Locate the cell with the specified text and output its [X, Y] center coordinate. 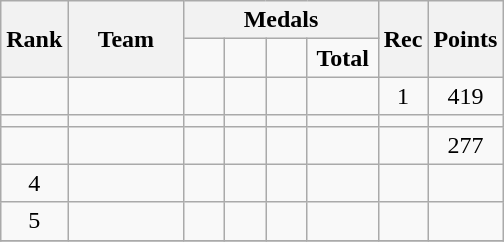
5 [34, 221]
277 [466, 145]
Total [342, 58]
Team [126, 39]
Medals [281, 20]
419 [466, 96]
4 [34, 183]
Rec [403, 39]
Points [466, 39]
Rank [34, 39]
1 [403, 96]
